Detect which cell encompasses the target text, then output its [x, y] center coordinate. 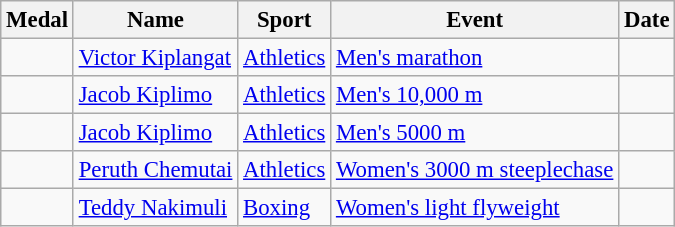
Victor Kiplangat [155, 58]
Date [647, 20]
Name [155, 20]
Peruth Chemutai [155, 170]
Women's 3000 m steeplechase [475, 170]
Event [475, 20]
Medal [38, 20]
Men's 10,000 m [475, 95]
Sport [284, 20]
Men's marathon [475, 58]
Teddy Nakimuli [155, 208]
Women's light flyweight [475, 208]
Men's 5000 m [475, 133]
Boxing [284, 208]
